Provide the [x, y] coordinate of the cell's center where the given text is located.  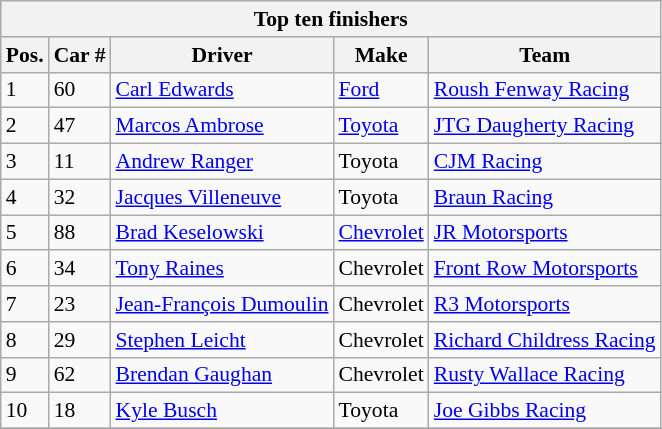
Car # [80, 55]
Team [545, 55]
60 [80, 90]
Marcos Ambrose [222, 126]
Top ten finishers [331, 19]
88 [80, 233]
32 [80, 197]
Make [382, 55]
Andrew Ranger [222, 162]
Brendan Gaughan [222, 375]
4 [25, 197]
Carl Edwards [222, 90]
JR Motorsports [545, 233]
Driver [222, 55]
10 [25, 411]
Joe Gibbs Racing [545, 411]
Brad Keselowski [222, 233]
Jacques Villeneuve [222, 197]
34 [80, 269]
Rusty Wallace Racing [545, 375]
Pos. [25, 55]
11 [80, 162]
3 [25, 162]
Kyle Busch [222, 411]
Tony Raines [222, 269]
Front Row Motorsports [545, 269]
62 [80, 375]
7 [25, 304]
Roush Fenway Racing [545, 90]
Braun Racing [545, 197]
Ford [382, 90]
Richard Childress Racing [545, 340]
9 [25, 375]
8 [25, 340]
23 [80, 304]
47 [80, 126]
5 [25, 233]
R3 Motorsports [545, 304]
Stephen Leicht [222, 340]
2 [25, 126]
JTG Daugherty Racing [545, 126]
6 [25, 269]
18 [80, 411]
Jean-François Dumoulin [222, 304]
CJM Racing [545, 162]
1 [25, 90]
29 [80, 340]
